Locate the cell with the specified text and output its [X, Y] center coordinate. 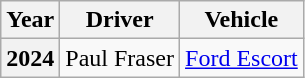
Paul Fraser [120, 58]
2024 [30, 58]
Driver [120, 20]
Year [30, 20]
Vehicle [242, 20]
Ford Escort [242, 58]
